Provide the (X, Y) coordinate of the cell's center where the given text is located.  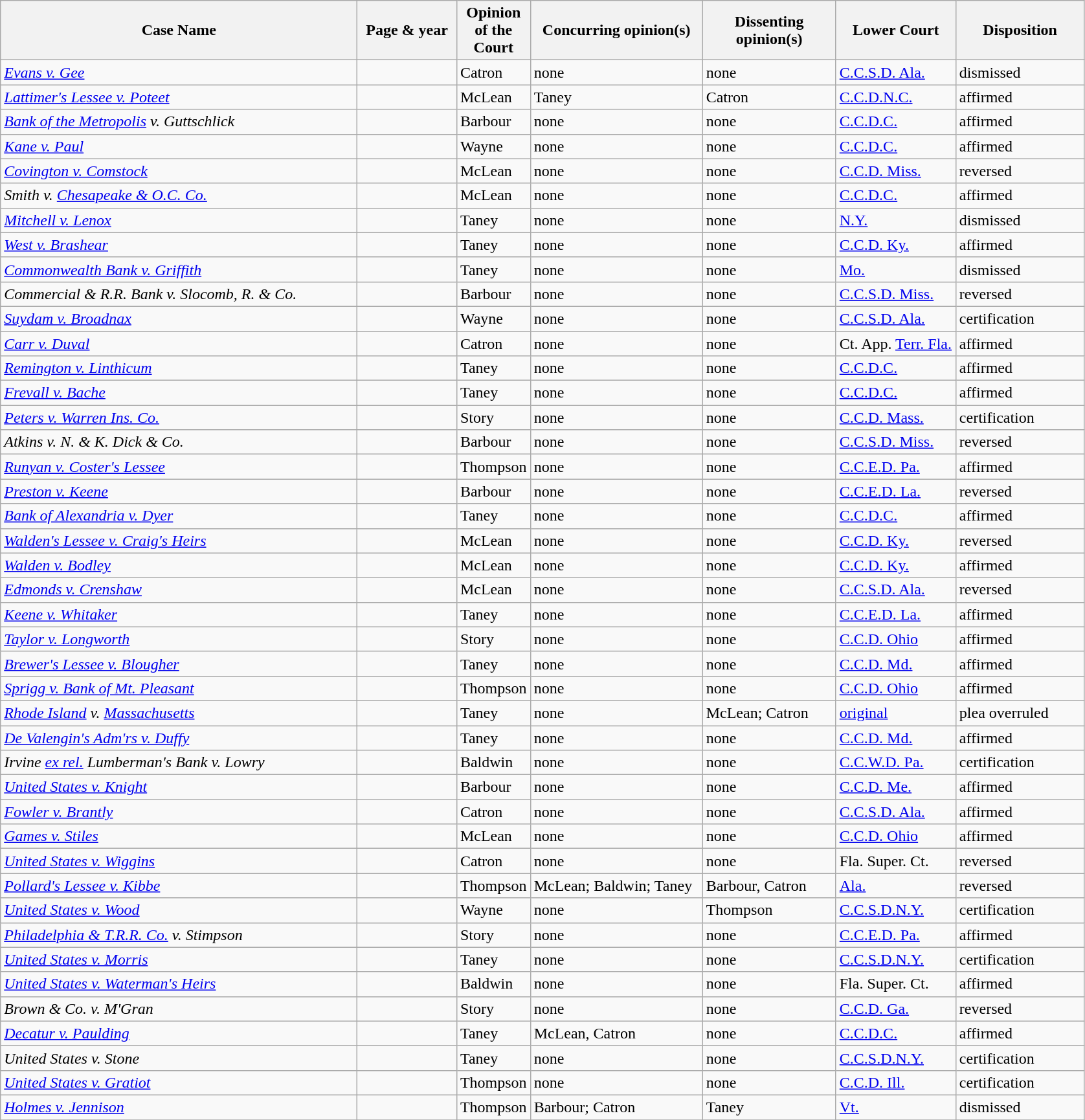
Edmonds v. Crenshaw (179, 590)
Philadelphia & T.R.R. Co. v. Stimpson (179, 935)
Preston v. Keene (179, 491)
Mitchell v. Lenox (179, 220)
Barbour, Catron (769, 886)
Ala. (896, 886)
Fowler v. Brantly (179, 812)
Irvine ex rel. Lumberman's Bank v. Lowry (179, 763)
United States v. Knight (179, 787)
Holmes v. Jennison (179, 1107)
C.C.D. Mass. (896, 418)
McLean, Catron (616, 1033)
De Valengin's Adm'rs v. Duffy (179, 737)
C.C.D. Ill. (896, 1082)
Suydam v. Broadnax (179, 319)
Kane v. Paul (179, 146)
Brewer's Lessee v. Blougher (179, 664)
McLean; Catron (769, 713)
Walden v. Bodley (179, 565)
United States v. Wood (179, 910)
Sprigg v. Bank of Mt. Pleasant (179, 688)
Dissenting opinion(s) (769, 30)
Walden's Lessee v. Craig's Heirs (179, 541)
C.C.W.D. Pa. (896, 763)
United States v. Waterman's Heirs (179, 984)
C.C.D. Ga. (896, 1009)
Keene v. Whitaker (179, 614)
West v. Brashear (179, 245)
McLean; Baldwin; Taney (616, 886)
Lattimer's Lessee v. Poteet (179, 97)
United States v. Morris (179, 959)
Decatur v. Paulding (179, 1033)
Page & year (407, 30)
N.Y. (896, 220)
Smith v. Chesapeake & O.C. Co. (179, 196)
Bank of Alexandria v. Dyer (179, 516)
original (896, 713)
Ct. App. Terr. Fla. (896, 344)
Commonwealth Bank v. Griffith (179, 269)
Lower Court (896, 30)
Taylor v. Longworth (179, 639)
Barbour; Catron (616, 1107)
Peters v. Warren Ins. Co. (179, 418)
C.C.D. Me. (896, 787)
Bank of the Metropolis v. Guttschlick (179, 122)
Carr v. Duval (179, 344)
Covington v. Comstock (179, 171)
Commercial & R.R. Bank v. Slocomb, R. & Co. (179, 294)
Atkins v. N. & K. Dick & Co. (179, 442)
Case Name (179, 30)
Vt. (896, 1107)
Frevall v. Bache (179, 393)
Concurring opinion(s) (616, 30)
Runyan v. Coster's Lessee (179, 467)
plea overruled (1020, 713)
Rhode Island v. Massachusetts (179, 713)
C.C.D. Miss. (896, 171)
Games v. Stiles (179, 836)
Remington v. Linthicum (179, 368)
United States v. Gratiot (179, 1082)
C.C.D.N.C. (896, 97)
Brown & Co. v. M'Gran (179, 1009)
Disposition (1020, 30)
United States v. Wiggins (179, 861)
United States v. Stone (179, 1058)
Mo. (896, 269)
Evans v. Gee (179, 73)
Opinion of the Court (493, 30)
Pollard's Lessee v. Kibbe (179, 886)
